Scan for the cell matching the given text and deliver its (x, y) coordinate at center. 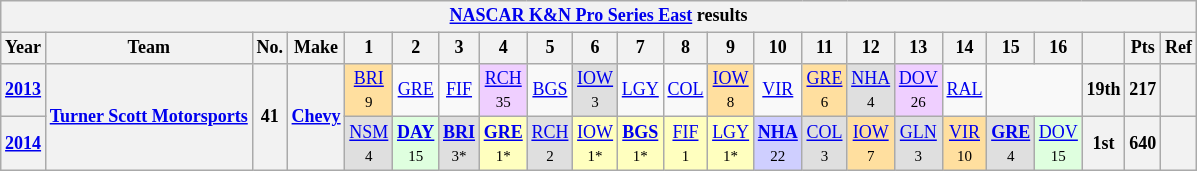
1 (369, 48)
15 (1011, 48)
14 (964, 48)
FIF1 (686, 144)
RCH2 (550, 144)
11 (824, 48)
Ref (1179, 48)
IOW1* (596, 144)
GRE6 (824, 90)
16 (1059, 48)
Turner Scott Motorsports (148, 116)
8 (686, 48)
GRE (416, 90)
640 (1143, 144)
VIR (778, 90)
Year (24, 48)
LGY (640, 90)
9 (731, 48)
Team (148, 48)
217 (1143, 90)
DOV15 (1059, 144)
41 (270, 116)
NHA4 (871, 90)
5 (550, 48)
BGS1* (640, 144)
GLN3 (918, 144)
IOW8 (731, 90)
2 (416, 48)
IOW3 (596, 90)
12 (871, 48)
VIR10 (964, 144)
6 (596, 48)
1st (1104, 144)
13 (918, 48)
NSM4 (369, 144)
COL (686, 90)
2014 (24, 144)
Pts (1143, 48)
RAL (964, 90)
2013 (24, 90)
RCH35 (503, 90)
No. (270, 48)
FIF (460, 90)
7 (640, 48)
NHA22 (778, 144)
LGY1* (731, 144)
GRE1* (503, 144)
GRE4 (1011, 144)
DAY15 (416, 144)
BRI9 (369, 90)
COL3 (824, 144)
BGS (550, 90)
Chevy (316, 116)
19th (1104, 90)
IOW7 (871, 144)
4 (503, 48)
NASCAR K&N Pro Series East results (598, 16)
Make (316, 48)
3 (460, 48)
BRI3* (460, 144)
DOV26 (918, 90)
10 (778, 48)
